Detect which cell encompasses the target text, then output its (X, Y) center coordinate. 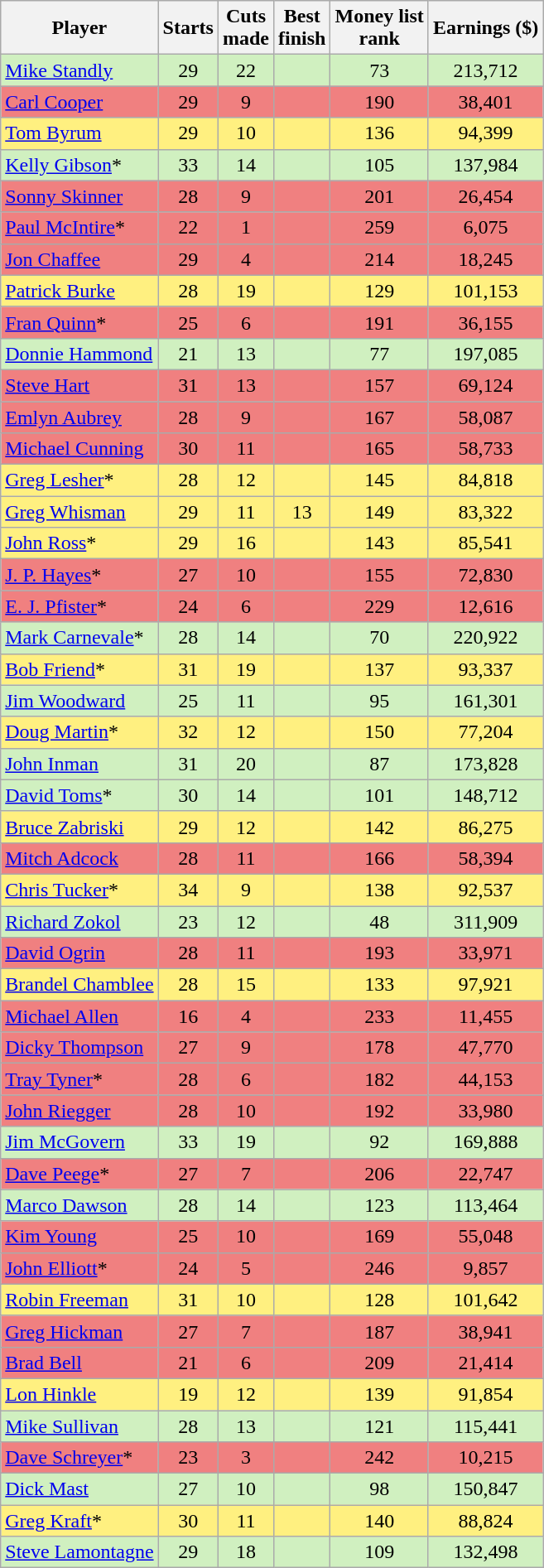
Kim Young (79, 1237)
155 (379, 575)
93,337 (485, 669)
Emlyn Aubrey (79, 417)
109 (379, 1552)
142 (379, 827)
233 (379, 1016)
167 (379, 417)
148,712 (485, 795)
32 (188, 732)
70 (379, 638)
101,153 (485, 291)
Greg Kraft* (79, 1521)
47,770 (485, 1048)
115,441 (485, 1426)
55,048 (485, 1237)
48 (379, 922)
3 (245, 1458)
132,498 (485, 1552)
Sonny Skinner (79, 196)
58,394 (485, 858)
149 (379, 512)
Jon Chaffee (79, 259)
Greg Lesher* (79, 480)
139 (379, 1394)
128 (379, 1300)
88,824 (485, 1521)
69,124 (485, 385)
34 (188, 890)
138 (379, 890)
123 (379, 1205)
190 (379, 102)
12,616 (485, 606)
Carl Cooper (79, 102)
6,075 (485, 228)
Tom Byrum (79, 133)
101 (379, 795)
192 (379, 1111)
Patrick Burke (79, 291)
213,712 (485, 70)
Michael Cunning (79, 449)
Richard Zokol (79, 922)
58,087 (485, 417)
173,828 (485, 764)
Brandel Chamblee (79, 985)
94,399 (485, 133)
Player (79, 28)
165 (379, 449)
18,245 (485, 259)
166 (379, 858)
John Ross* (79, 543)
83,322 (485, 512)
33,971 (485, 953)
Dave Peege* (79, 1174)
191 (379, 322)
77 (379, 354)
Jim McGovern (79, 1142)
193 (379, 953)
73 (379, 70)
Robin Freeman (79, 1300)
133 (379, 985)
178 (379, 1048)
John Elliott* (79, 1268)
44,153 (485, 1079)
157 (379, 385)
18 (245, 1552)
220,922 (485, 638)
Fran Quinn* (79, 322)
Michael Allen (79, 1016)
Doug Martin* (79, 732)
Earnings ($) (485, 28)
161,301 (485, 701)
169,888 (485, 1142)
Tray Tyner* (79, 1079)
38,401 (485, 102)
Greg Hickman (79, 1331)
Steve Lamontagne (79, 1552)
311,909 (485, 922)
182 (379, 1079)
11,455 (485, 1016)
Marco Dawson (79, 1205)
38,941 (485, 1331)
229 (379, 606)
Money listrank (379, 28)
Mike Sullivan (79, 1426)
Bob Friend* (79, 669)
Donnie Hammond (79, 354)
22,747 (485, 1174)
91,854 (485, 1394)
206 (379, 1174)
209 (379, 1363)
21,414 (485, 1363)
9,857 (485, 1268)
Lon Hinkle (79, 1394)
Dick Mast (79, 1489)
169 (379, 1237)
26,454 (485, 196)
140 (379, 1521)
98 (379, 1489)
143 (379, 543)
Bruce Zabriski (79, 827)
87 (379, 764)
137 (379, 669)
Kelly Gibson* (79, 165)
20 (245, 764)
242 (379, 1458)
58,733 (485, 449)
Brad Bell (79, 1363)
Steve Hart (79, 385)
Dave Schreyer* (79, 1458)
David Toms* (79, 795)
113,464 (485, 1205)
John Inman (79, 764)
Mitch Adcock (79, 858)
105 (379, 165)
137,984 (485, 165)
72,830 (485, 575)
Greg Whisman (79, 512)
J. P. Hayes* (79, 575)
E. J. Pfister* (79, 606)
150,847 (485, 1489)
Dicky Thompson (79, 1048)
Paul McIntire* (79, 228)
Starts (188, 28)
77,204 (485, 732)
85,541 (485, 543)
214 (379, 259)
201 (379, 196)
92 (379, 1142)
150 (379, 732)
Bestfinish (302, 28)
259 (379, 228)
Chris Tucker* (79, 890)
Jim Woodward (79, 701)
Cutsmade (245, 28)
David Ogrin (79, 953)
129 (379, 291)
John Riegger (79, 1111)
97,921 (485, 985)
95 (379, 701)
1 (245, 228)
145 (379, 480)
101,642 (485, 1300)
121 (379, 1426)
5 (245, 1268)
136 (379, 133)
187 (379, 1331)
Mike Standly (79, 70)
246 (379, 1268)
84,818 (485, 480)
33,980 (485, 1111)
15 (245, 985)
10,215 (485, 1458)
197,085 (485, 354)
36,155 (485, 322)
86,275 (485, 827)
92,537 (485, 890)
Mark Carnevale* (79, 638)
